Scan for the cell matching the given text and deliver its [x, y] coordinate at center. 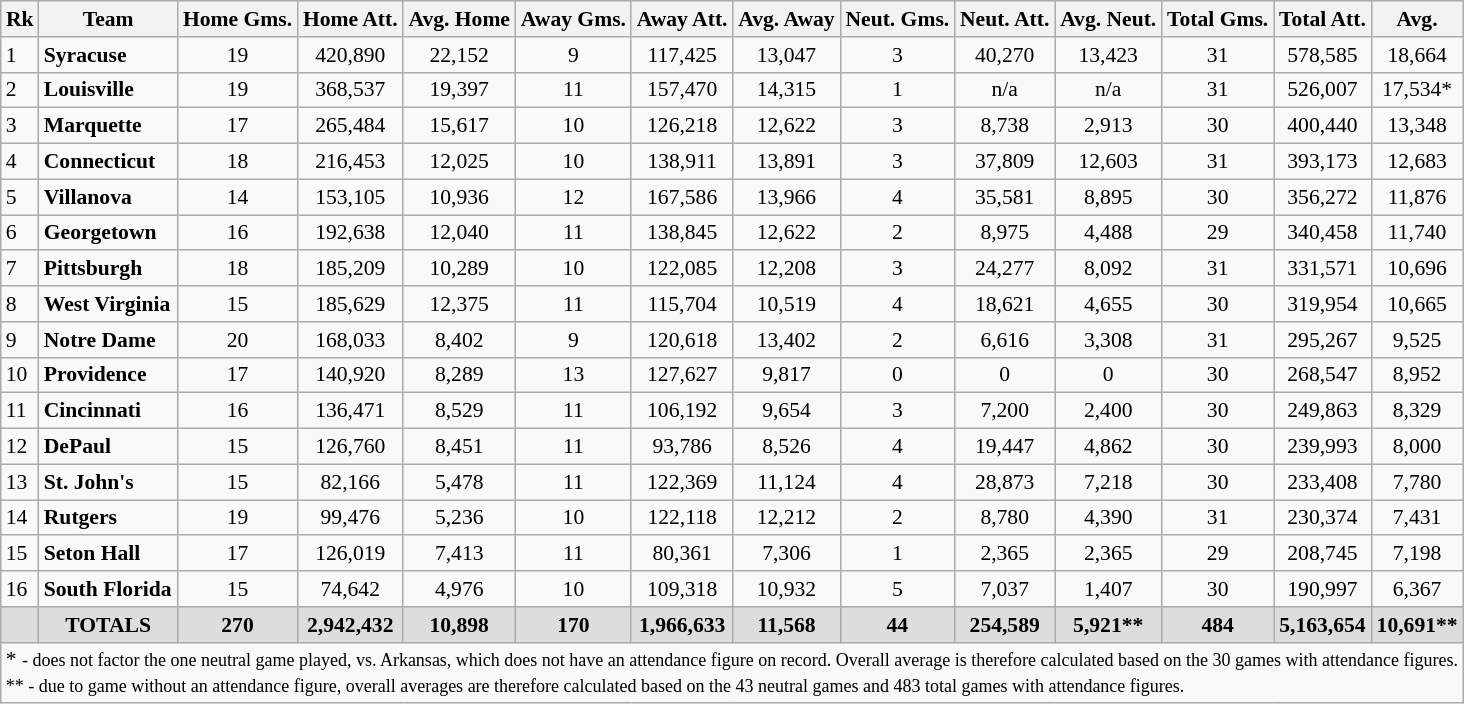
8,329 [1417, 411]
12,208 [786, 269]
120,618 [682, 340]
393,173 [1323, 162]
230,374 [1323, 518]
265,484 [350, 126]
7 [20, 269]
9,817 [786, 375]
Home Att. [350, 19]
37,809 [1005, 162]
268,547 [1323, 375]
185,209 [350, 269]
8,289 [459, 375]
2,913 [1108, 126]
10,932 [786, 589]
8,000 [1417, 447]
126,019 [350, 554]
74,642 [350, 589]
99,476 [350, 518]
Syracuse [108, 55]
6 [20, 233]
Louisville [108, 90]
Connecticut [108, 162]
Georgetown [108, 233]
St. John's [108, 482]
14,315 [786, 90]
5,478 [459, 482]
190,997 [1323, 589]
13,348 [1417, 126]
122,085 [682, 269]
115,704 [682, 304]
Pittsburgh [108, 269]
122,118 [682, 518]
484 [1218, 625]
24,277 [1005, 269]
270 [237, 625]
Avg. [1417, 19]
185,629 [350, 304]
13,891 [786, 162]
11,876 [1417, 197]
2,942,432 [350, 625]
138,911 [682, 162]
10,665 [1417, 304]
136,471 [350, 411]
368,537 [350, 90]
DePaul [108, 447]
5,163,654 [1323, 625]
Avg. Home [459, 19]
Notre Dame [108, 340]
295,267 [1323, 340]
157,470 [682, 90]
578,585 [1323, 55]
40,270 [1005, 55]
126,760 [350, 447]
5,236 [459, 518]
233,408 [1323, 482]
Total Att. [1323, 19]
18,664 [1417, 55]
Away Att. [682, 19]
7,306 [786, 554]
4,976 [459, 589]
12,603 [1108, 162]
12,683 [1417, 162]
8,402 [459, 340]
Seton Hall [108, 554]
8,529 [459, 411]
13,423 [1108, 55]
7,218 [1108, 482]
44 [898, 625]
12,212 [786, 518]
126,218 [682, 126]
4,488 [1108, 233]
11,124 [786, 482]
6,616 [1005, 340]
South Florida [108, 589]
82,166 [350, 482]
93,786 [682, 447]
8,975 [1005, 233]
Cincinnati [108, 411]
10,691** [1417, 625]
1,407 [1108, 589]
13,402 [786, 340]
West Virginia [108, 304]
17,534* [1417, 90]
4,390 [1108, 518]
Away Gms. [573, 19]
19,397 [459, 90]
Total Gms. [1218, 19]
8,451 [459, 447]
138,845 [682, 233]
15,617 [459, 126]
Rk [20, 19]
8,526 [786, 447]
167,586 [682, 197]
Home Gms. [237, 19]
400,440 [1323, 126]
18,621 [1005, 304]
340,458 [1323, 233]
8,895 [1108, 197]
Rutgers [108, 518]
319,954 [1323, 304]
127,627 [682, 375]
13,047 [786, 55]
7,198 [1417, 554]
TOTALS [108, 625]
10,289 [459, 269]
10,519 [786, 304]
Avg. Neut. [1108, 19]
22,152 [459, 55]
11,740 [1417, 233]
249,863 [1323, 411]
5,921** [1108, 625]
20 [237, 340]
Villanova [108, 197]
7,413 [459, 554]
13,966 [786, 197]
356,272 [1323, 197]
Neut. Gms. [898, 19]
122,369 [682, 482]
254,589 [1005, 625]
80,361 [682, 554]
2,400 [1108, 411]
331,571 [1323, 269]
8,738 [1005, 126]
28,873 [1005, 482]
Team [108, 19]
1,966,633 [682, 625]
35,581 [1005, 197]
8,952 [1417, 375]
7,037 [1005, 589]
208,745 [1323, 554]
3,308 [1108, 340]
10,898 [459, 625]
11,568 [786, 625]
10,936 [459, 197]
153,105 [350, 197]
10,696 [1417, 269]
239,993 [1323, 447]
4,862 [1108, 447]
7,200 [1005, 411]
106,192 [682, 411]
140,920 [350, 375]
7,780 [1417, 482]
170 [573, 625]
12,025 [459, 162]
216,453 [350, 162]
Avg. Away [786, 19]
Neut. Att. [1005, 19]
Marquette [108, 126]
9,525 [1417, 340]
192,638 [350, 233]
9,654 [786, 411]
8 [20, 304]
19,447 [1005, 447]
Providence [108, 375]
420,890 [350, 55]
8,780 [1005, 518]
526,007 [1323, 90]
8,092 [1108, 269]
7,431 [1417, 518]
4,655 [1108, 304]
12,375 [459, 304]
6,367 [1417, 589]
109,318 [682, 589]
12,040 [459, 233]
117,425 [682, 55]
168,033 [350, 340]
